Identify which cell holds the provided text, then report its [x, y] central coordinate. 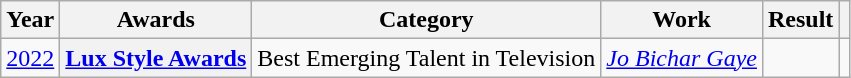
Awards [156, 20]
Jo Bichar Gaye [682, 58]
Work [682, 20]
Category [426, 20]
Best Emerging Talent in Television [426, 58]
Year [30, 20]
Result [800, 20]
Lux Style Awards [156, 58]
2022 [30, 58]
